Determine the (X, Y) coordinate at the center of the cell enclosing the given text.  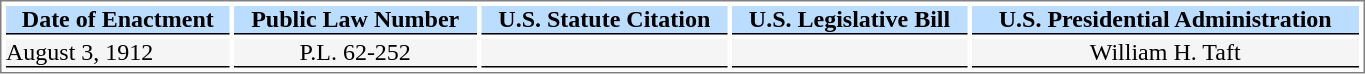
Public Law Number (355, 20)
P.L. 62-252 (355, 53)
U.S. Presidential Administration (1165, 20)
U.S. Statute Citation (604, 20)
August 3, 1912 (118, 53)
Date of Enactment (118, 20)
William H. Taft (1165, 53)
U.S. Legislative Bill (850, 20)
